Capture the cell that displays the provided text and extract its (X, Y) central coordinate. 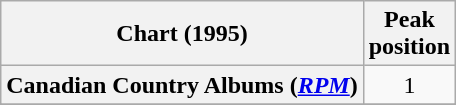
1 (409, 85)
Peakposition (409, 34)
Chart (1995) (182, 34)
Canadian Country Albums (RPM) (182, 85)
